Return [x, y] of the center of cell containing provided text 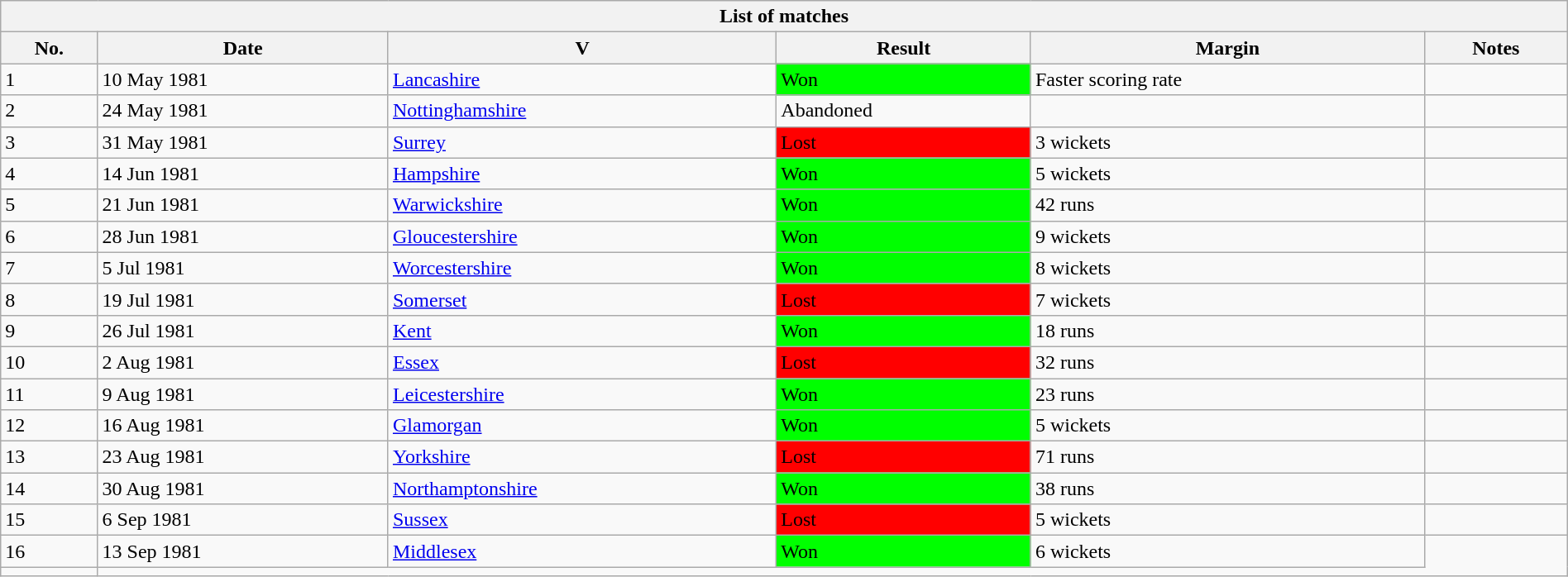
28 Jun 1981 [243, 236]
23 runs [1227, 394]
No. [50, 48]
Leicestershire [582, 394]
Hampshire [582, 174]
Faster scoring rate [1227, 79]
24 May 1981 [243, 111]
13 [50, 457]
16 Aug 1981 [243, 426]
Worcestershire [582, 268]
9 wickets [1227, 236]
3 [50, 142]
42 runs [1227, 205]
5 [50, 205]
Gloucestershire [582, 236]
12 [50, 426]
Date [243, 48]
15 [50, 520]
9 [50, 331]
71 runs [1227, 457]
6 [50, 236]
13 Sep 1981 [243, 551]
V [582, 48]
Margin [1227, 48]
Yorkshire [582, 457]
2 [50, 111]
Essex [582, 362]
Glamorgan [582, 426]
8 [50, 299]
5 Jul 1981 [243, 268]
9 Aug 1981 [243, 394]
14 [50, 489]
10 May 1981 [243, 79]
32 runs [1227, 362]
Abandoned [904, 111]
Result [904, 48]
26 Jul 1981 [243, 331]
Lancashire [582, 79]
38 runs [1227, 489]
Middlesex [582, 551]
Somerset [582, 299]
8 wickets [1227, 268]
6 wickets [1227, 551]
Warwickshire [582, 205]
10 [50, 362]
1 [50, 79]
30 Aug 1981 [243, 489]
Nottinghamshire [582, 111]
6 Sep 1981 [243, 520]
14 Jun 1981 [243, 174]
16 [50, 551]
31 May 1981 [243, 142]
Northamptonshire [582, 489]
21 Jun 1981 [243, 205]
Sussex [582, 520]
Notes [1495, 48]
3 wickets [1227, 142]
23 Aug 1981 [243, 457]
4 [50, 174]
7 wickets [1227, 299]
19 Jul 1981 [243, 299]
18 runs [1227, 331]
Surrey [582, 142]
List of matches [784, 17]
7 [50, 268]
Kent [582, 331]
2 Aug 1981 [243, 362]
11 [50, 394]
